Return the (X, Y) coordinate for the center point of the cell that contains the specified text.  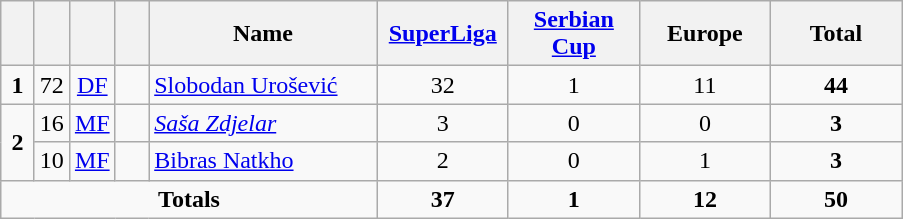
Serbian Cup (574, 34)
37 (442, 199)
Totals (189, 199)
10 (52, 161)
11 (704, 85)
72 (52, 85)
50 (836, 199)
DF (92, 85)
SuperLiga (442, 34)
Slobodan Urošević (264, 85)
Europe (704, 34)
16 (52, 123)
32 (442, 85)
Total (836, 34)
Saša Zdjelar (264, 123)
44 (836, 85)
Bibras Natkho (264, 161)
Name (264, 34)
12 (704, 199)
